Search for the cell housing the specified text and yield its [X, Y] center coordinate. 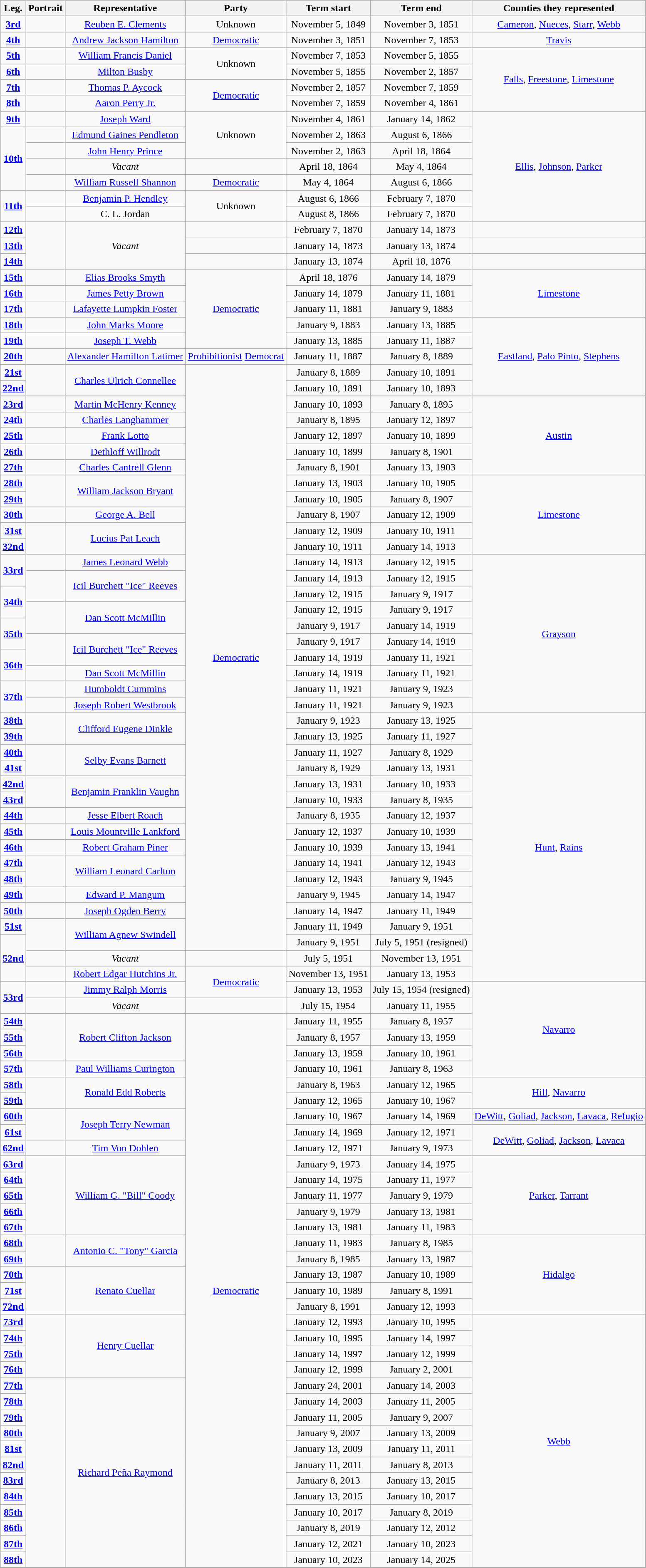
Grayson [559, 634]
10th [13, 158]
William Francis Daniel [125, 56]
John Marks Moore [125, 325]
22nd [13, 388]
Paul Williams Curington [125, 1069]
Robert Graham Piner [125, 847]
July 5, 1951 [328, 958]
January 14, 1941 [328, 863]
Hill, Navarro [559, 1093]
52nd [13, 958]
40th [13, 752]
69th [13, 1259]
28th [13, 483]
49th [13, 895]
Charles Ulrich Connellee [125, 380]
31st [13, 531]
Jesse Elbert Roach [125, 816]
6th [13, 72]
34th [13, 602]
66th [13, 1212]
46th [13, 847]
41st [13, 768]
Lucius Pat Leach [125, 539]
85th [13, 1512]
Renato Cuellar [125, 1291]
August 8, 1866 [328, 214]
81st [13, 1449]
32nd [13, 547]
Joseph Ogden Berry [125, 910]
Ellis, Johnson, Parker [559, 166]
Antonio C. "Tony" Garcia [125, 1251]
74th [13, 1338]
73rd [13, 1322]
68th [13, 1243]
Tim Von Dohlen [125, 1148]
36th [13, 665]
Thomas P. Aycock [125, 87]
July 5, 1951 (resigned) [421, 942]
Parker, Tarrant [559, 1195]
Edmund Gaines Pendleton [125, 135]
January 14, 2025 [421, 1560]
January 2, 2001 [421, 1370]
Party [236, 8]
15th [13, 277]
Dethloff Willrodt [125, 451]
61st [13, 1132]
C. L. Jordan [125, 214]
January 14, 1862 [421, 119]
54th [13, 1021]
Humboldt Cummins [125, 689]
DeWitt, Goliad, Jackson, Lavaca [559, 1140]
Frank Lotto [125, 435]
Cameron, Nueces, Starr, Webb [559, 24]
72nd [13, 1306]
51st [13, 926]
4th [13, 40]
Ronald Edd Roberts [125, 1093]
8th [13, 103]
Robert Edgar Hutchins Jr. [125, 974]
January 24, 2001 [328, 1385]
86th [13, 1528]
July 15, 1954 (resigned) [421, 990]
33rd [13, 570]
William Agnew Swindell [125, 934]
Eastland, Palo Pinto, Stephens [559, 356]
Joseph Terry Newman [125, 1124]
Charles Cantrell Glenn [125, 467]
44th [13, 816]
78th [13, 1401]
27th [13, 467]
3rd [13, 24]
63rd [13, 1164]
20th [13, 356]
Reuben E. Clements [125, 24]
Travis [559, 40]
47th [13, 863]
Charles Langhammer [125, 420]
Benjamin Franklin Vaughn [125, 792]
53rd [13, 998]
Term start [328, 8]
77th [13, 1385]
Selby Evans Barnett [125, 760]
42nd [13, 784]
56th [13, 1053]
39th [13, 737]
Edward P. Mangum [125, 895]
83rd [13, 1481]
Joseph Robert Westbrook [125, 705]
William Jackson Bryant [125, 491]
Term end [421, 8]
Jimmy Ralph Morris [125, 990]
55th [13, 1037]
29th [13, 499]
Portrait [46, 8]
Richard Peña Raymond [125, 1472]
Prohibitionist Democrat [236, 356]
57th [13, 1069]
Milton Busby [125, 72]
Falls, Freestone, Limestone [559, 79]
65th [13, 1195]
12th [13, 230]
11th [13, 206]
January 13, 1941 [421, 847]
Webb [559, 1441]
45th [13, 831]
Lafayette Lumpkin Foster [125, 309]
75th [13, 1354]
70th [13, 1275]
84th [13, 1496]
21st [13, 372]
Joseph T. Webb [125, 341]
76th [13, 1370]
87th [13, 1544]
26th [13, 451]
William Leonard Carlton [125, 871]
James Petty Brown [125, 293]
November 5, 1849 [328, 24]
Andrew Jackson Hamilton [125, 40]
Alexander Hamilton Latimer [125, 356]
Navarro [559, 1029]
80th [13, 1433]
58th [13, 1085]
7th [13, 87]
59th [13, 1101]
38th [13, 721]
Louis Mountville Lankford [125, 831]
Henry Cuellar [125, 1346]
Joseph Ward [125, 119]
35th [13, 633]
37th [13, 697]
James Leonard Webb [125, 562]
Representative [125, 8]
16th [13, 293]
48th [13, 879]
23rd [13, 404]
17th [13, 309]
Counties they represented [559, 8]
62nd [13, 1148]
88th [13, 1560]
January 12, 2021 [328, 1544]
Austin [559, 435]
July 15, 1954 [328, 1006]
13th [13, 246]
79th [13, 1417]
25th [13, 435]
Hidalgo [559, 1275]
14th [13, 262]
William Russell Shannon [125, 182]
19th [13, 341]
24th [13, 420]
John Henry Prince [125, 151]
Clifford Eugene Dinkle [125, 729]
Hunt, Rains [559, 848]
Aaron Perry Jr. [125, 103]
67th [13, 1227]
Benjamin P. Hendley [125, 198]
43rd [13, 800]
George A. Bell [125, 515]
William G. "Bill" Coody [125, 1195]
60th [13, 1116]
82nd [13, 1464]
Robert Clifton Jackson [125, 1037]
Leg. [13, 8]
71st [13, 1291]
5th [13, 56]
18th [13, 325]
9th [13, 119]
Martin McHenry Kenney [125, 404]
64th [13, 1180]
Elias Brooks Smyth [125, 277]
50th [13, 910]
January 12, 2012 [421, 1528]
30th [13, 515]
DeWitt, Goliad, Jackson, Lavaca, Refugio [559, 1116]
